Output the (x, y) coordinate of the center of the cell containing the given text.  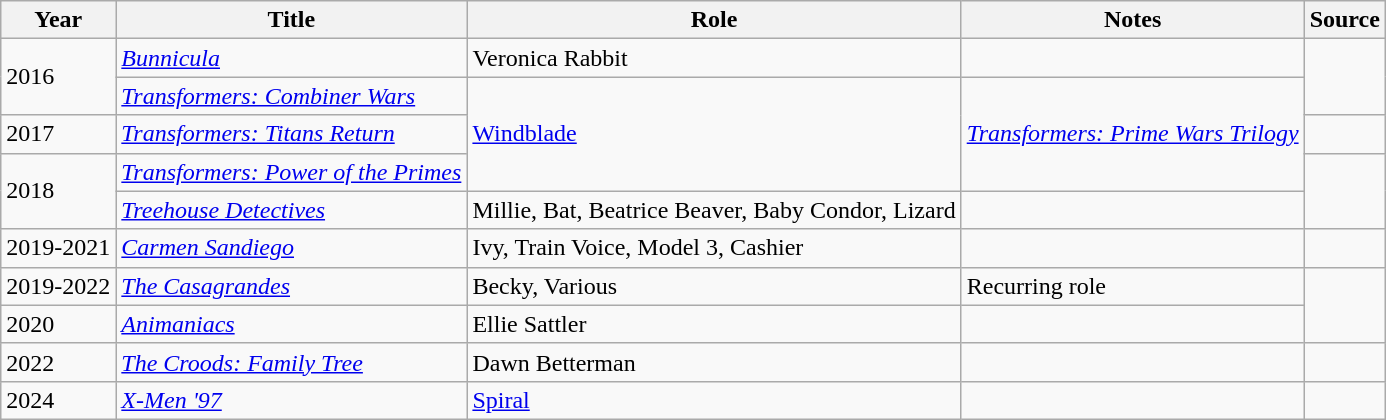
2017 (58, 134)
The Croods: Family Tree (292, 362)
Carmen Sandiego (292, 248)
2022 (58, 362)
Title (292, 20)
Veronica Rabbit (714, 58)
2019-2021 (58, 248)
Transformers: Combiner Wars (292, 96)
Dawn Betterman (714, 362)
Spiral (714, 400)
Role (714, 20)
Transformers: Prime Wars Trilogy (1132, 134)
Year (58, 20)
2020 (58, 324)
Millie, Bat, Beatrice Beaver, Baby Condor, Lizard (714, 210)
Source (1344, 20)
2018 (58, 191)
The Casagrandes (292, 286)
Bunnicula (292, 58)
2016 (58, 77)
Notes (1132, 20)
Transformers: Power of the Primes (292, 172)
Treehouse Detectives (292, 210)
Transformers: Titans Return (292, 134)
Ellie Sattler (714, 324)
Ivy, Train Voice, Model 3, Cashier (714, 248)
2024 (58, 400)
Recurring role (1132, 286)
Becky, Various (714, 286)
2019-2022 (58, 286)
Animaniacs (292, 324)
X-Men '97 (292, 400)
Windblade (714, 134)
